Provide the [X, Y] coordinate of the cell's center where the given text is located.  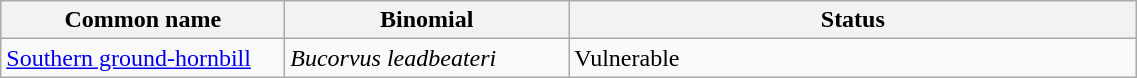
Common name [143, 20]
Bucorvus leadbeateri [427, 58]
Status [853, 20]
Southern ground-hornbill [143, 58]
Vulnerable [853, 58]
Binomial [427, 20]
